Detect which cell encompasses the target text, then output its [x, y] center coordinate. 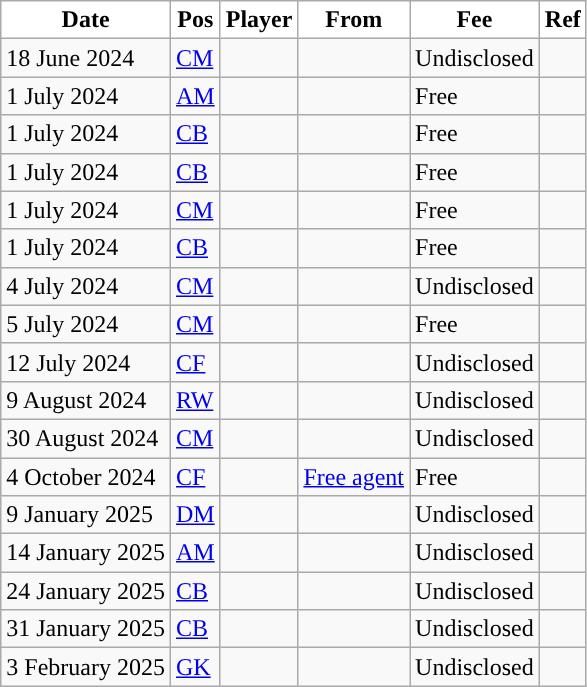
24 January 2025 [86, 591]
9 January 2025 [86, 515]
9 August 2024 [86, 400]
RW [195, 400]
5 July 2024 [86, 324]
18 June 2024 [86, 58]
Pos [195, 20]
4 October 2024 [86, 477]
DM [195, 515]
14 January 2025 [86, 553]
GK [195, 667]
12 July 2024 [86, 362]
3 February 2025 [86, 667]
Ref [562, 20]
Fee [475, 20]
31 January 2025 [86, 629]
From [354, 20]
Date [86, 20]
Free agent [354, 477]
4 July 2024 [86, 286]
Player [259, 20]
30 August 2024 [86, 438]
